Find where the given text appears and provide that cell's center as (X, Y) coordinate. 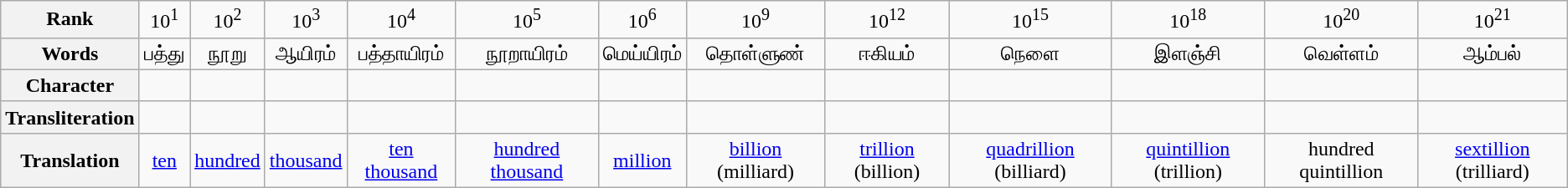
1015 (1030, 20)
trillion (billion) (886, 160)
நூறாயிரம் (527, 53)
Rank (70, 20)
பத்தாயிரம் (401, 53)
தொள்ளுண் (756, 53)
நூறு (228, 53)
Character (70, 85)
102 (228, 20)
மெய்யிரம் (642, 53)
109 (756, 20)
hundred thousand (527, 160)
104 (401, 20)
hundred (228, 160)
1018 (1188, 20)
ஆம்பல் (1493, 53)
quintillion (trillion) (1188, 160)
106 (642, 20)
million (642, 160)
Translation (70, 160)
நெளை (1030, 53)
sextillion (trilliard) (1493, 160)
1020 (1341, 20)
ஈகியம் (886, 53)
1012 (886, 20)
billion (milliard) (756, 160)
101 (164, 20)
ten thousand (401, 160)
ஆயிரம் (306, 53)
quadrillion (billiard) (1030, 160)
Transliteration (70, 117)
வெள்ளம் (1341, 53)
Words (70, 53)
105 (527, 20)
ten (164, 160)
இளஞ்சி (1188, 53)
hundred quintillion (1341, 160)
103 (306, 20)
1021 (1493, 20)
பத்து (164, 53)
thousand (306, 160)
